Locate the cell with the specified text and output its (X, Y) center coordinate. 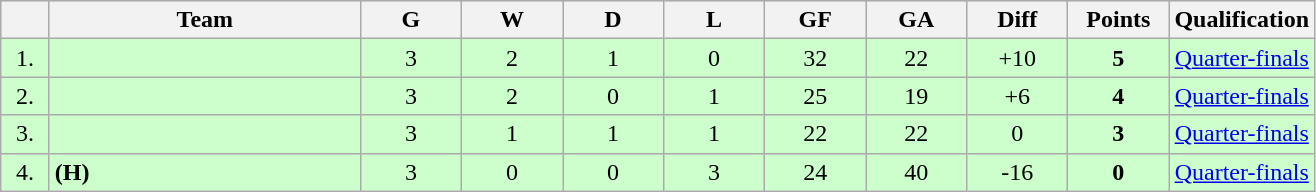
Points (1118, 20)
D (612, 20)
G (410, 20)
+6 (1018, 96)
4 (1118, 96)
GF (816, 20)
25 (816, 96)
3. (26, 134)
+10 (1018, 58)
W (512, 20)
Diff (1018, 20)
5 (1118, 58)
2. (26, 96)
19 (916, 96)
Team (204, 20)
32 (816, 58)
(H) (204, 172)
L (714, 20)
4. (26, 172)
GA (916, 20)
1. (26, 58)
Qualification (1242, 20)
24 (816, 172)
-16 (1018, 172)
40 (916, 172)
